Return the [x, y] coordinate for the center point of the cell that contains the specified text.  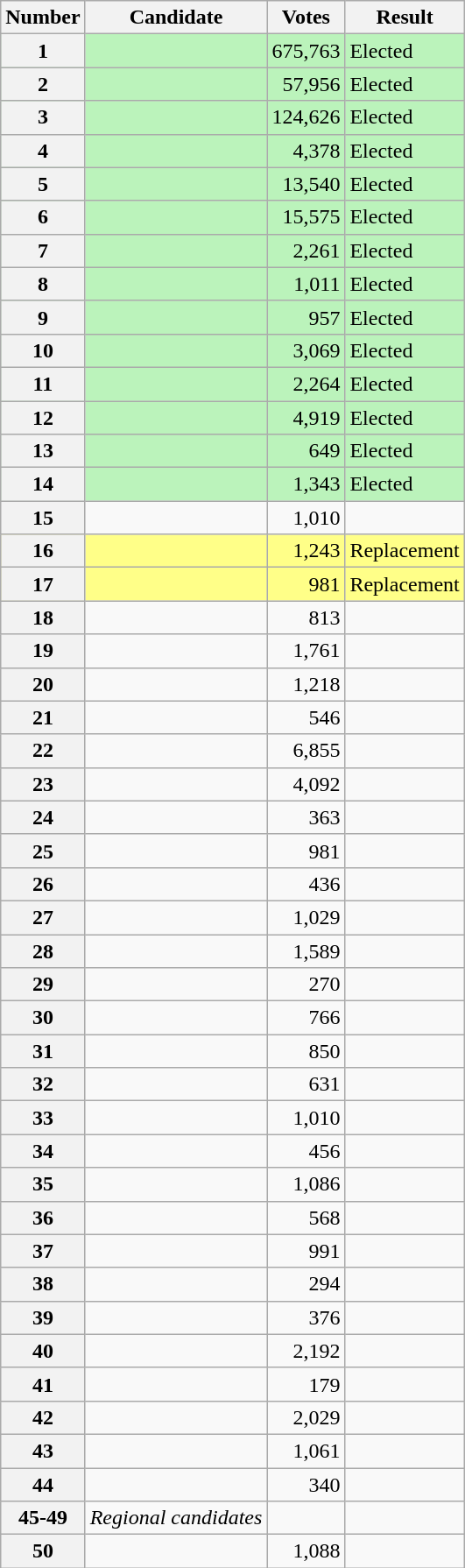
39 [43, 1317]
2 [43, 84]
11 [43, 384]
42 [43, 1417]
34 [43, 1151]
35 [43, 1184]
20 [43, 684]
294 [306, 1284]
6 [43, 217]
2,029 [306, 1417]
850 [306, 1051]
8 [43, 284]
24 [43, 817]
4,919 [306, 418]
6,855 [306, 751]
546 [306, 717]
18 [43, 618]
436 [306, 884]
376 [306, 1317]
21 [43, 717]
38 [43, 1284]
766 [306, 1018]
17 [43, 584]
1,086 [306, 1184]
57,956 [306, 84]
15 [43, 518]
Votes [306, 18]
1,218 [306, 684]
31 [43, 1051]
1,061 [306, 1451]
3,069 [306, 350]
32 [43, 1084]
1,343 [306, 484]
22 [43, 751]
13 [43, 451]
363 [306, 817]
270 [306, 985]
5 [43, 184]
1,243 [306, 551]
124,626 [306, 117]
340 [306, 1485]
2,264 [306, 384]
41 [43, 1384]
15,575 [306, 217]
1,029 [306, 917]
4 [43, 151]
30 [43, 1018]
3 [43, 117]
14 [43, 484]
179 [306, 1384]
2,192 [306, 1351]
19 [43, 651]
4,378 [306, 151]
40 [43, 1351]
957 [306, 317]
44 [43, 1485]
28 [43, 950]
649 [306, 451]
37 [43, 1251]
675,763 [306, 51]
50 [43, 1551]
1,589 [306, 950]
43 [43, 1451]
16 [43, 551]
Regional candidates [176, 1518]
991 [306, 1251]
1 [43, 51]
36 [43, 1218]
1,088 [306, 1551]
26 [43, 884]
45-49 [43, 1518]
568 [306, 1218]
456 [306, 1151]
10 [43, 350]
Result [405, 18]
27 [43, 917]
33 [43, 1118]
29 [43, 985]
13,540 [306, 184]
1,761 [306, 651]
Candidate [176, 18]
12 [43, 418]
Number [43, 18]
23 [43, 784]
2,261 [306, 251]
813 [306, 618]
9 [43, 317]
25 [43, 851]
631 [306, 1084]
1,011 [306, 284]
4,092 [306, 784]
7 [43, 251]
